Identify which cell holds the provided text, then report its (x, y) central coordinate. 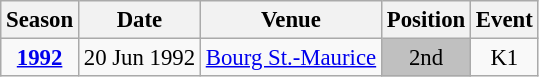
Venue (290, 20)
K1 (505, 58)
1992 (40, 58)
20 Jun 1992 (139, 58)
Position (426, 20)
Bourg St.-Maurice (290, 58)
2nd (426, 58)
Season (40, 20)
Event (505, 20)
Date (139, 20)
